Pinpoint the cell where the given text exists, returning its [X, Y] midpoint coordinate. 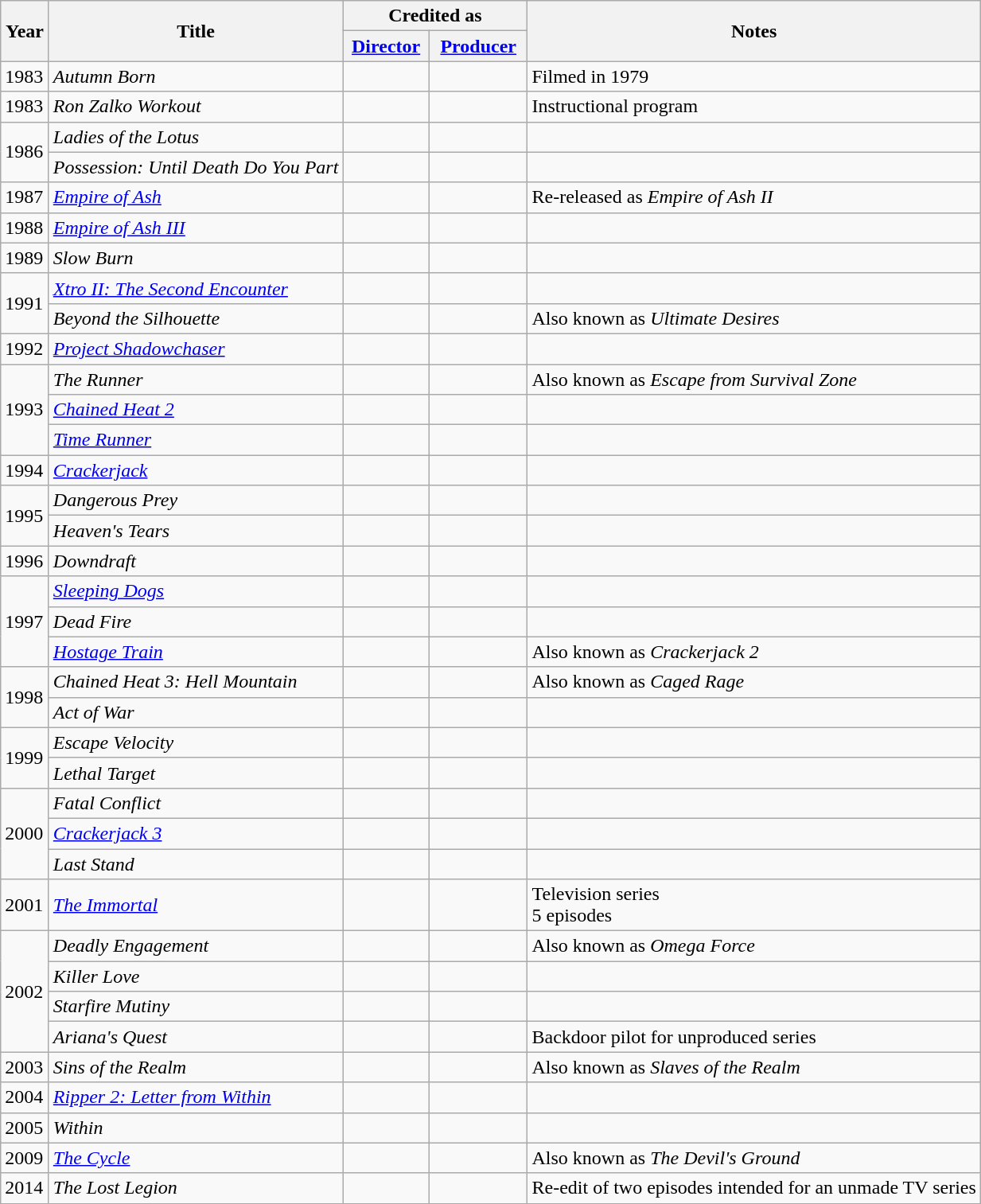
1998 [25, 697]
2001 [25, 906]
Time Runner [196, 440]
Also known as Slaves of the Realm [754, 1067]
Crackerjack 3 [196, 833]
Also known as Omega Force [754, 946]
1996 [25, 561]
The Cycle [196, 1158]
1989 [25, 258]
Year [25, 31]
Television series5 episodes [754, 906]
Act of War [196, 712]
1987 [25, 197]
Ariana's Quest [196, 1037]
1991 [25, 303]
2000 [25, 833]
1992 [25, 349]
The Immortal [196, 906]
Credited as [435, 16]
Also known as Ultimate Desires [754, 318]
Re-edit of two episodes intended for an unmade TV series [754, 1188]
Re-released as Empire of Ash II [754, 197]
Project Shadowchaser [196, 349]
Beyond the Silhouette [196, 318]
Filmed in 1979 [754, 76]
2014 [25, 1188]
2004 [25, 1097]
Chained Heat 2 [196, 410]
2009 [25, 1158]
Crackerjack [196, 470]
The Runner [196, 380]
Title [196, 31]
Slow Burn [196, 258]
Ladies of the Lotus [196, 137]
The Lost Legion [196, 1188]
1993 [25, 410]
Ron Zalko Workout [196, 107]
Downdraft [196, 561]
1994 [25, 470]
1988 [25, 228]
Lethal Target [196, 773]
Empire of Ash III [196, 228]
2003 [25, 1067]
Also known as Caged Rage [754, 682]
1986 [25, 152]
Escape Velocity [196, 742]
Deadly Engagement [196, 946]
Ripper 2: Letter from Within [196, 1097]
2002 [25, 992]
Notes [754, 31]
Autumn Born [196, 76]
Chained Heat 3: Hell Mountain [196, 682]
Dead Fire [196, 621]
Sleeping Dogs [196, 591]
Last Stand [196, 863]
Sins of the Realm [196, 1067]
1997 [25, 621]
1999 [25, 758]
Director [387, 46]
2005 [25, 1128]
1995 [25, 516]
Hostage Train [196, 652]
Producer [478, 46]
Empire of Ash [196, 197]
Also known as Crackerjack 2 [754, 652]
Instructional program [754, 107]
Also known as The Devil's Ground [754, 1158]
Xtro II: The Second Encounter [196, 288]
Within [196, 1128]
Heaven's Tears [196, 531]
Starfire Mutiny [196, 1007]
Backdoor pilot for unproduced series [754, 1037]
Dangerous Prey [196, 501]
Possession: Until Death Do You Part [196, 167]
Also known as Escape from Survival Zone [754, 380]
Fatal Conflict [196, 803]
Killer Love [196, 976]
